Pinpoint the cell where the given text exists, returning its [X, Y] midpoint coordinate. 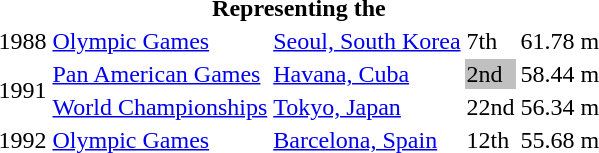
22nd [490, 107]
2nd [490, 74]
Havana, Cuba [367, 74]
Seoul, South Korea [367, 41]
Tokyo, Japan [367, 107]
7th [490, 41]
World Championships [160, 107]
Olympic Games [160, 41]
Pan American Games [160, 74]
